Output the [x, y] coordinate of the center of the cell containing the given text.  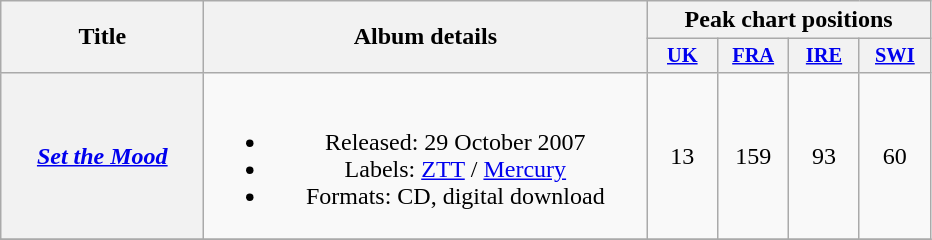
Set the Mood [102, 156]
SWI [894, 56]
Peak chart positions [788, 20]
UK [682, 56]
IRE [824, 56]
93 [824, 156]
Released: 29 October 2007Labels: ZTT / MercuryFormats: CD, digital download [426, 156]
FRA [754, 56]
13 [682, 156]
159 [754, 156]
Title [102, 37]
60 [894, 156]
Album details [426, 37]
